Scan for the cell matching the given text and deliver its [X, Y] coordinate at center. 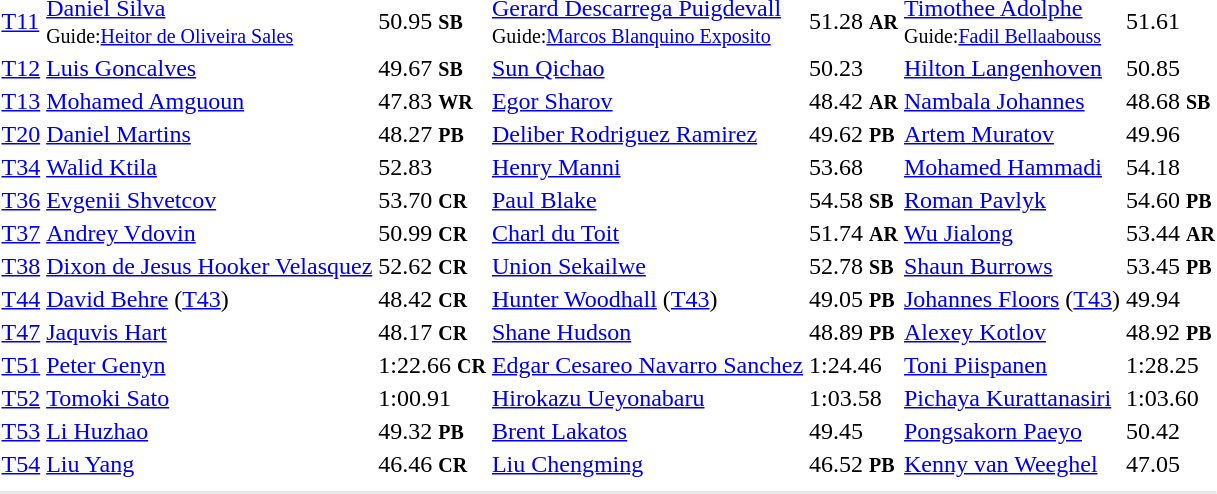
48.42 AR [854, 101]
T53 [21, 431]
54.18 [1170, 167]
52.78 SB [854, 266]
Edgar Cesareo Navarro Sanchez [647, 365]
48.27 PB [432, 134]
Alexey Kotlov [1012, 332]
T20 [21, 134]
Charl du Toit [647, 233]
Deliber Rodriguez Ramirez [647, 134]
47.05 [1170, 464]
49.32 PB [432, 431]
50.99 CR [432, 233]
Daniel Martins [210, 134]
Luis Goncalves [210, 68]
T13 [21, 101]
Hunter Woodhall (T43) [647, 299]
Walid Ktila [210, 167]
T12 [21, 68]
Hilton Langenhoven [1012, 68]
Johannes Floors (T43) [1012, 299]
49.94 [1170, 299]
Jaquvis Hart [210, 332]
49.67 SB [432, 68]
Kenny van Weeghel [1012, 464]
49.62 PB [854, 134]
54.60 PB [1170, 200]
48.17 CR [432, 332]
T51 [21, 365]
T37 [21, 233]
T54 [21, 464]
53.70 CR [432, 200]
48.92 PB [1170, 332]
Dixon de Jesus Hooker Velasquez [210, 266]
Liu Chengming [647, 464]
Evgenii Shvetcov [210, 200]
1:22.66 CR [432, 365]
49.96 [1170, 134]
Mohamed Hammadi [1012, 167]
51.74 AR [854, 233]
Shaun Burrows [1012, 266]
50.85 [1170, 68]
52.62 CR [432, 266]
Henry Manni [647, 167]
Brent Lakatos [647, 431]
50.23 [854, 68]
Andrey Vdovin [210, 233]
Nambala Johannes [1012, 101]
T44 [21, 299]
49.05 PB [854, 299]
49.45 [854, 431]
Sun Qichao [647, 68]
53.45 PB [1170, 266]
Wu Jialong [1012, 233]
48.89 PB [854, 332]
Shane Hudson [647, 332]
Li Huzhao [210, 431]
53.68 [854, 167]
Union Sekailwe [647, 266]
Toni Piispanen [1012, 365]
53.44 AR [1170, 233]
54.58 SB [854, 200]
Pongsakorn Paeyo [1012, 431]
1:00.91 [432, 398]
50.42 [1170, 431]
T36 [21, 200]
52.83 [432, 167]
Roman Pavlyk [1012, 200]
1:24.46 [854, 365]
Egor Sharov [647, 101]
Tomoki Sato [210, 398]
Peter Genyn [210, 365]
Paul Blake [647, 200]
David Behre (T43) [210, 299]
Hirokazu Ueyonabaru [647, 398]
Mohamed Amguoun [210, 101]
48.42 CR [432, 299]
46.46 CR [432, 464]
Liu Yang [210, 464]
Pichaya Kurattanasiri [1012, 398]
47.83 WR [432, 101]
1:03.58 [854, 398]
1:03.60 [1170, 398]
46.52 PB [854, 464]
T34 [21, 167]
T52 [21, 398]
T47 [21, 332]
48.68 SB [1170, 101]
Artem Muratov [1012, 134]
1:28.25 [1170, 365]
T38 [21, 266]
